Extract the (X, Y) coordinate from the center of the cell holding the provided text.  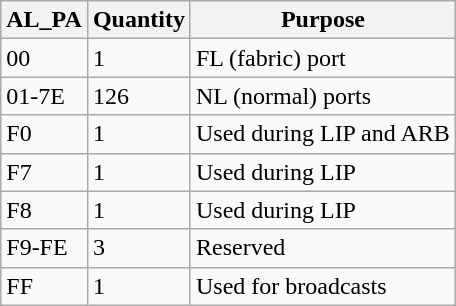
Reserved (322, 248)
AL_PA (44, 20)
01-7E (44, 96)
Quantity (138, 20)
F9-FE (44, 248)
F7 (44, 172)
FL (fabric) port (322, 58)
Purpose (322, 20)
126 (138, 96)
F0 (44, 134)
NL (normal) ports (322, 96)
Used for broadcasts (322, 286)
Used during LIP and ARB (322, 134)
FF (44, 286)
F8 (44, 210)
00 (44, 58)
3 (138, 248)
